Provide the [x, y] coordinate of the cell's center where the given text is located.  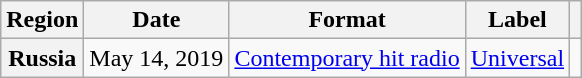
Label [517, 20]
Region [42, 20]
Contemporary hit radio [347, 58]
Universal [517, 58]
Format [347, 20]
Russia [42, 58]
Date [156, 20]
May 14, 2019 [156, 58]
